Pinpoint the cell where the given text exists, returning its (X, Y) midpoint coordinate. 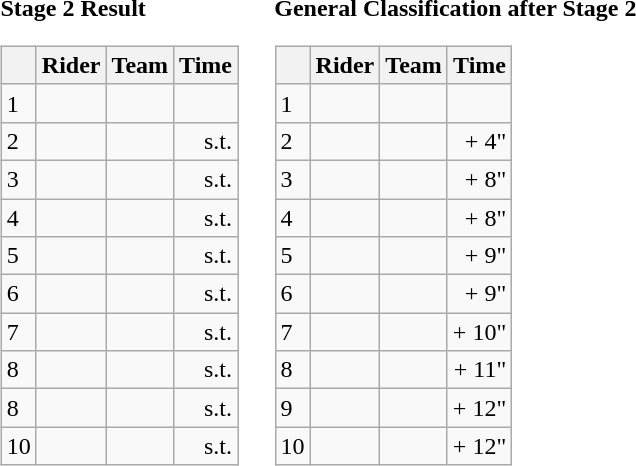
+ 4" (479, 141)
9 (292, 408)
+ 10" (479, 332)
+ 11" (479, 370)
